Find where the given text appears and provide that cell's center as (x, y) coordinate. 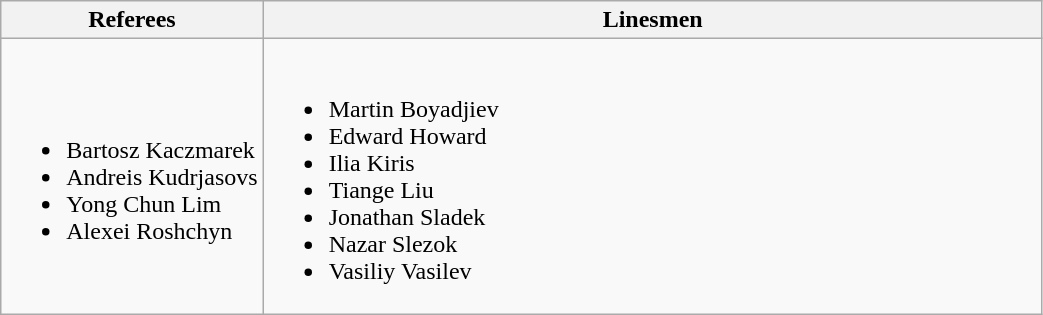
Linesmen (652, 20)
Bartosz Kaczmarek Andreis Kudrjasovs Yong Chun Lim Alexei Roshchyn (132, 176)
Martin Boyadjiev Edward Howard Ilia Kiris Tiange Liu Jonathan Sladek Nazar Slezok Vasiliy Vasilev (652, 176)
Referees (132, 20)
